Return the [X, Y] coordinate for the center point of the cell that contains the specified text.  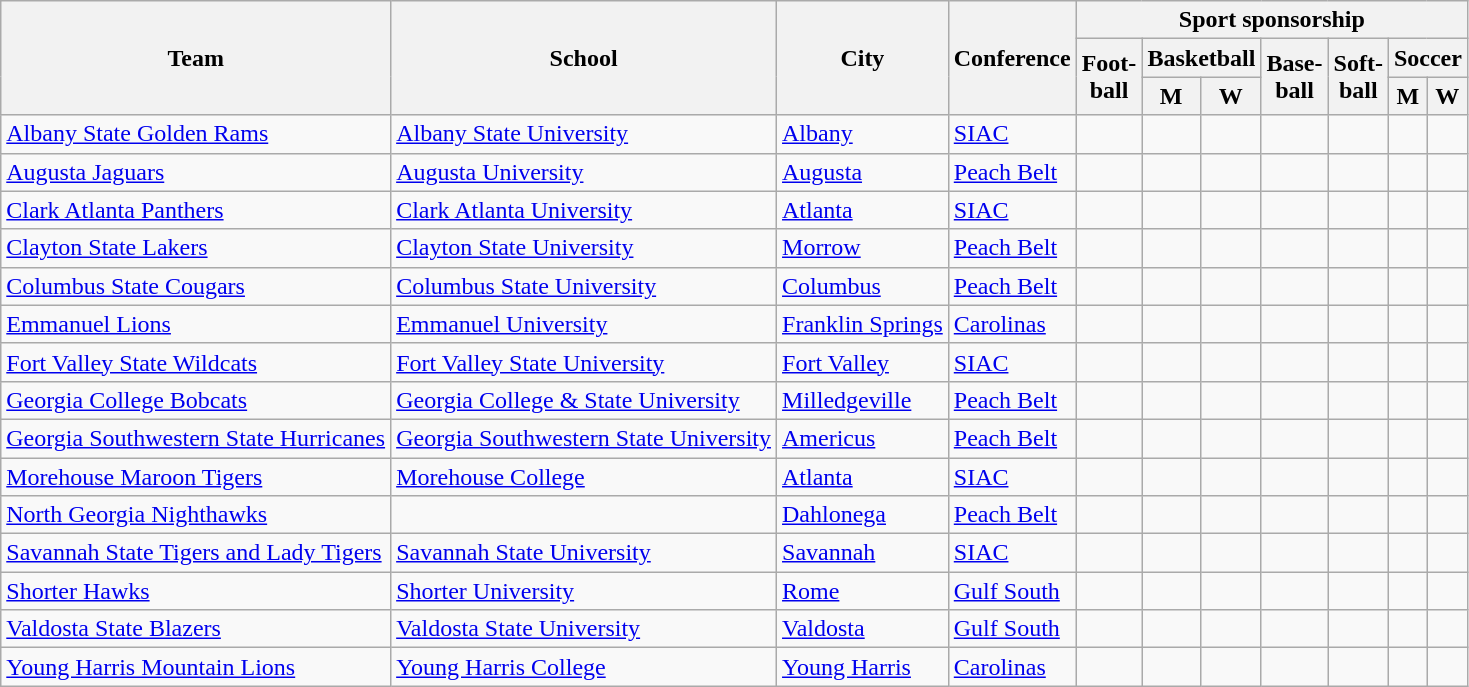
Valdosta [863, 629]
Augusta [863, 172]
Georgia College Bobcats [196, 400]
Morehouse College [584, 477]
Savannah State University [584, 553]
City [863, 58]
Emmanuel University [584, 324]
Basketball [1202, 58]
Columbus [863, 286]
Georgia Southwestern State Hurricanes [196, 438]
Sport sponsorship [1272, 20]
Valdosta State Blazers [196, 629]
Conference [1012, 58]
Fort Valley State University [584, 362]
Albany State University [584, 134]
Clayton State Lakers [196, 248]
Dahlonega [863, 515]
Savannah State Tigers and Lady Tigers [196, 553]
Albany State Golden Rams [196, 134]
Columbus State University [584, 286]
Shorter Hawks [196, 591]
Clark Atlanta University [584, 210]
Base-ball [1294, 77]
Americus [863, 438]
Emmanuel Lions [196, 324]
Soccer [1428, 58]
Milledgeville [863, 400]
Columbus State Cougars [196, 286]
Clayton State University [584, 248]
Georgia Southwestern State University [584, 438]
North Georgia Nighthawks [196, 515]
Valdosta State University [584, 629]
Rome [863, 591]
Clark Atlanta Panthers [196, 210]
Albany [863, 134]
Shorter University [584, 591]
Augusta University [584, 172]
Fort Valley [863, 362]
Morehouse Maroon Tigers [196, 477]
Savannah [863, 553]
Fort Valley State Wildcats [196, 362]
Morrow [863, 248]
Team [196, 58]
Young Harris Mountain Lions [196, 667]
School [584, 58]
Soft-ball [1358, 77]
Georgia College & State University [584, 400]
Franklin Springs [863, 324]
Foot-ball [1109, 77]
Young Harris College [584, 667]
Young Harris [863, 667]
Augusta Jaguars [196, 172]
